Scan for the cell matching the given text and deliver its [X, Y] coordinate at center. 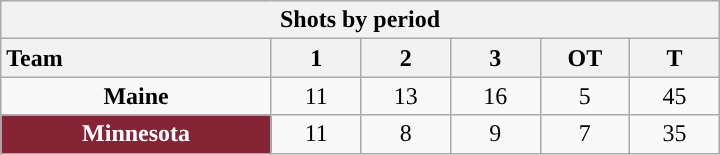
9 [496, 134]
35 [675, 134]
2 [406, 58]
45 [675, 96]
Team [136, 58]
OT [585, 58]
16 [496, 96]
T [675, 58]
Minnesota [136, 134]
Shots by period [360, 20]
8 [406, 134]
7 [585, 134]
3 [496, 58]
13 [406, 96]
Maine [136, 96]
1 [316, 58]
5 [585, 96]
